Output the [X, Y] coordinate of the center of the cell containing the given text.  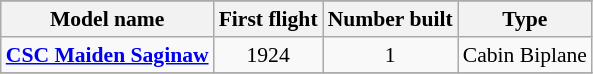
Cabin Biplane [525, 55]
1 [390, 55]
1924 [268, 55]
Number built [390, 19]
Type [525, 19]
Model name [108, 19]
First flight [268, 19]
CSC Maiden Saginaw [108, 55]
